Extract the (X, Y) coordinate from the center of the cell holding the provided text.  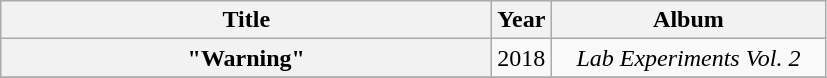
2018 (522, 58)
Album (688, 20)
"Warning" (246, 58)
Lab Experiments Vol. 2 (688, 58)
Title (246, 20)
Year (522, 20)
